Scan for the cell matching the given text and deliver its [x, y] coordinate at center. 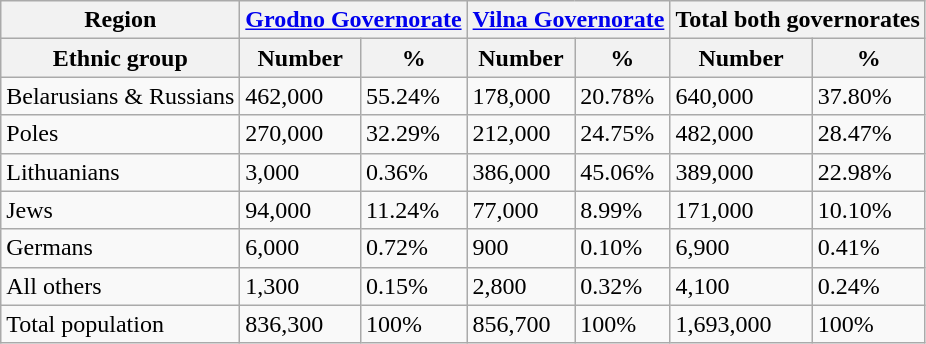
22.98% [868, 172]
0.24% [868, 286]
24.75% [622, 134]
77,000 [521, 210]
386,000 [521, 172]
4,100 [741, 286]
55.24% [414, 96]
Vilna Governorate [568, 20]
1,300 [300, 286]
0.32% [622, 286]
32.29% [414, 134]
6,000 [300, 248]
11.24% [414, 210]
All others [120, 286]
0.15% [414, 286]
94,000 [300, 210]
Total both governorates [798, 20]
2,800 [521, 286]
Belarusians & Russians [120, 96]
389,000 [741, 172]
856,700 [521, 324]
Grodno Governorate [354, 20]
20.78% [622, 96]
1,693,000 [741, 324]
Germans [120, 248]
Poles [120, 134]
10.10% [868, 210]
Ethnic group [120, 58]
Total population [120, 324]
0.10% [622, 248]
37.80% [868, 96]
640,000 [741, 96]
6,900 [741, 248]
Region [120, 20]
8.99% [622, 210]
0.41% [868, 248]
178,000 [521, 96]
0.36% [414, 172]
0.72% [414, 248]
482,000 [741, 134]
45.06% [622, 172]
28.47% [868, 134]
171,000 [741, 210]
3,000 [300, 172]
Jews [120, 210]
836,300 [300, 324]
212,000 [521, 134]
270,000 [300, 134]
Lithuanians [120, 172]
900 [521, 248]
462,000 [300, 96]
